Provide the (X, Y) coordinate of the cell's center where the given text is located.  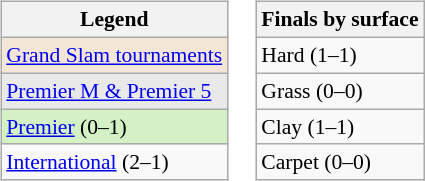
Premier M & Premier 5 (114, 91)
Grand Slam tournaments (114, 55)
International (2–1) (114, 162)
Legend (114, 20)
Premier (0–1) (114, 127)
Clay (1–1) (340, 127)
Grass (0–0) (340, 91)
Hard (1–1) (340, 55)
Finals by surface (340, 20)
Carpet (0–0) (340, 162)
